Pinpoint the cell where the given text exists, returning its [x, y] midpoint coordinate. 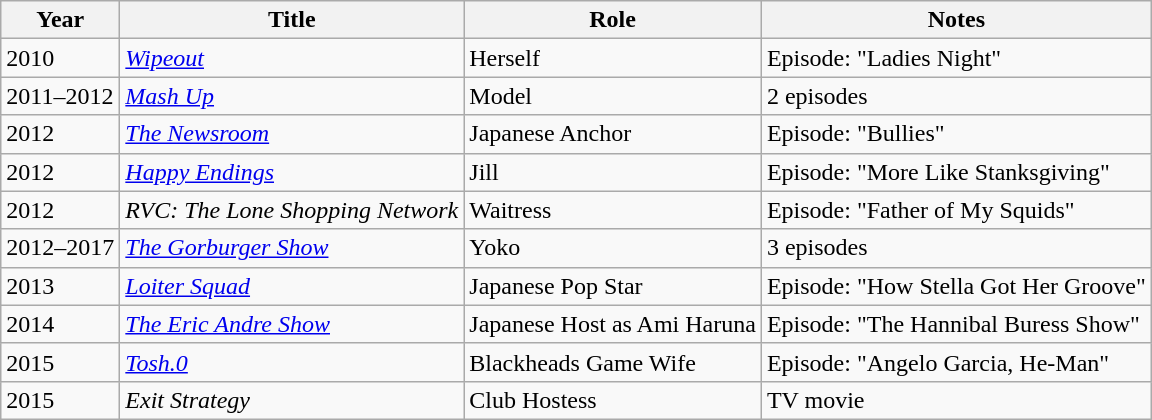
Role [613, 20]
Mash Up [292, 96]
2 episodes [956, 96]
2011–2012 [60, 96]
Episode: "Ladies Night" [956, 58]
Japanese Pop Star [613, 286]
Episode: "Angelo Garcia, He-Man" [956, 362]
Jill [613, 172]
Episode: "Father of My Squids" [956, 210]
Tosh.0 [292, 362]
Model [613, 96]
The Newsroom [292, 134]
Exit Strategy [292, 400]
Episode: "How Stella Got Her Groove" [956, 286]
Episode: "The Hannibal Buress Show" [956, 324]
2012–2017 [60, 248]
Episode: "More Like Stanksgiving" [956, 172]
Japanese Host as Ami Haruna [613, 324]
The Eric Andre Show [292, 324]
Year [60, 20]
RVC: The Lone Shopping Network [292, 210]
Happy Endings [292, 172]
Episode: "Bullies" [956, 134]
3 episodes [956, 248]
Club Hostess [613, 400]
Herself [613, 58]
2013 [60, 286]
TV movie [956, 400]
Wipeout [292, 58]
Loiter Squad [292, 286]
Title [292, 20]
Yoko [613, 248]
Waitress [613, 210]
2014 [60, 324]
2010 [60, 58]
Blackheads Game Wife [613, 362]
Japanese Anchor [613, 134]
The Gorburger Show [292, 248]
Notes [956, 20]
